Extract the (X, Y) coordinate from the center of the cell holding the provided text.  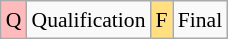
Q (14, 20)
Qualification (89, 20)
Final (200, 20)
F (162, 20)
